Provide the [x, y] coordinate of the cell's center where the given text is located.  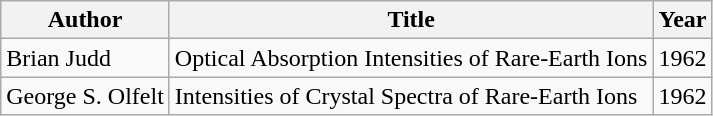
Author [86, 20]
Optical Absorption Intensities of Rare-Earth Ions [411, 58]
George S. Olfelt [86, 96]
Intensities of Crystal Spectra of Rare-Earth Ions [411, 96]
Year [682, 20]
Title [411, 20]
Brian Judd [86, 58]
